Extract the [x, y] coordinate from the center of the cell holding the provided text.  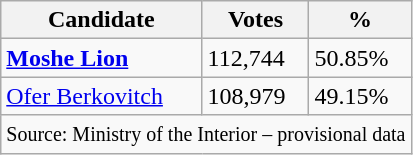
Candidate [102, 20]
112,744 [256, 58]
Moshe Lion [102, 58]
50.85% [360, 58]
Source: Ministry of the Interior – provisional data [206, 134]
% [360, 20]
Ofer Berkovitch [102, 96]
49.15% [360, 96]
Votes [256, 20]
108,979 [256, 96]
